From the cell containing the given text, extract its center point as (X, Y) coordinate. 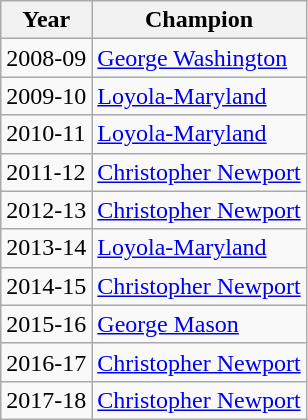
2008-09 (46, 58)
George Washington (199, 58)
2015-16 (46, 324)
2011-12 (46, 172)
2017-18 (46, 400)
2010-11 (46, 134)
2016-17 (46, 362)
Champion (199, 20)
2014-15 (46, 286)
2009-10 (46, 96)
George Mason (199, 324)
2012-13 (46, 210)
2013-14 (46, 248)
Year (46, 20)
